Return (x, y) of the center of cell containing provided text 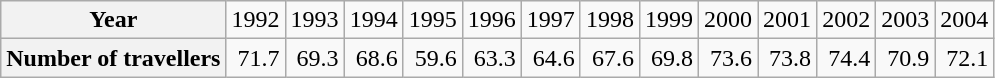
71.7 (256, 58)
59.6 (432, 58)
69.8 (668, 58)
2002 (846, 20)
1995 (432, 20)
2001 (788, 20)
1994 (374, 20)
70.9 (906, 58)
68.6 (374, 58)
2004 (964, 20)
2003 (906, 20)
1999 (668, 20)
64.6 (550, 58)
73.8 (788, 58)
1992 (256, 20)
69.3 (314, 58)
1996 (492, 20)
1997 (550, 20)
63.3 (492, 58)
67.6 (610, 58)
72.1 (964, 58)
2000 (728, 20)
74.4 (846, 58)
1998 (610, 20)
Year (114, 20)
1993 (314, 20)
Number of travellers (114, 58)
73.6 (728, 58)
